Return the [x, y] coordinate for the center point of the cell that contains the specified text.  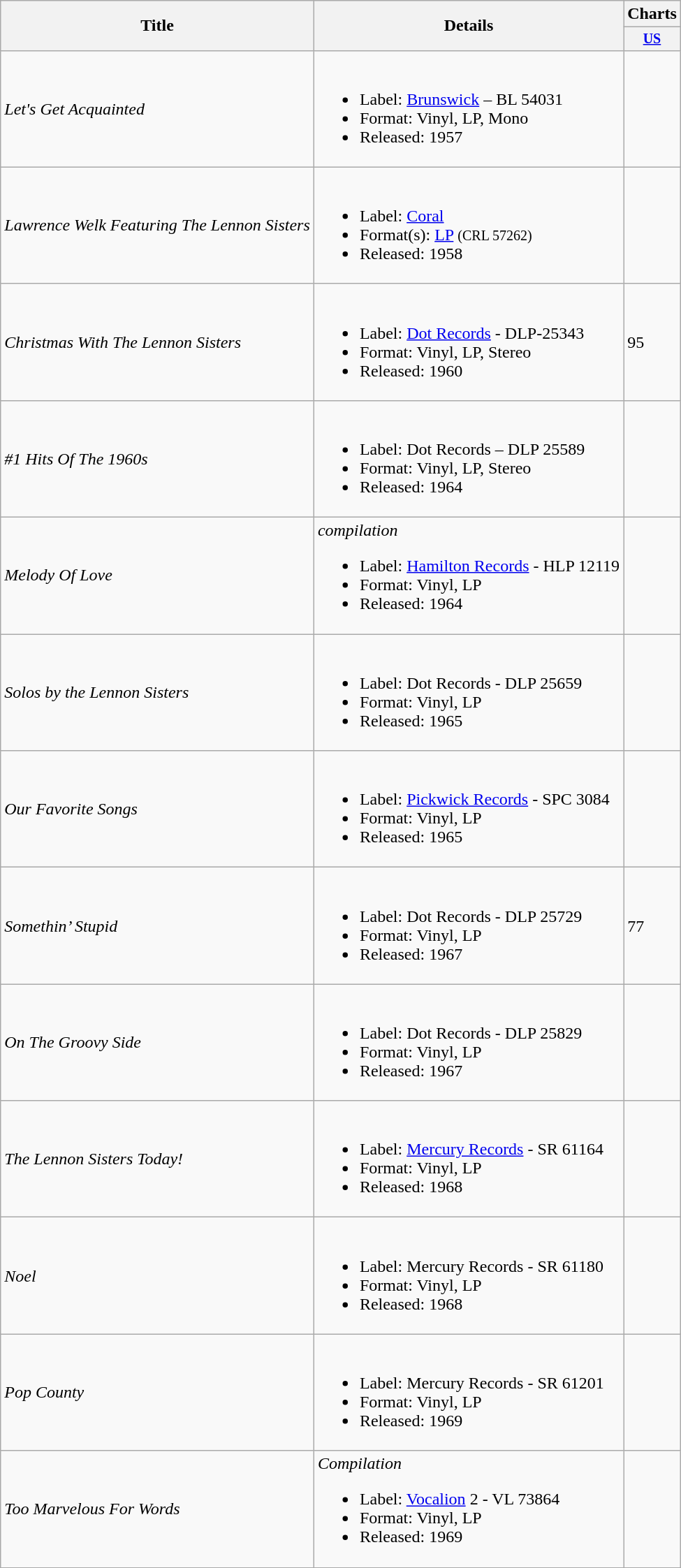
On The Groovy Side [158, 1042]
Solos by the Lennon Sisters [158, 693]
Label: Mercury Records - SR 61180Format: Vinyl, LPReleased: 1968 [468, 1275]
Melody Of Love [158, 576]
Label: Dot Records - DLP 25829Format: Vinyl, LPReleased: 1967 [468, 1042]
The Lennon Sisters Today! [158, 1159]
Lawrence Welk Featuring The Lennon Sisters [158, 225]
Label: Mercury Records - SR 61201Format: Vinyl, LPReleased: 1969 [468, 1393]
95 [652, 342]
Noel [158, 1275]
US [652, 39]
Label: Dot Records - DLP-25343Format: Vinyl, LP, StereoReleased: 1960 [468, 342]
Charts [652, 14]
Label: Dot Records - DLP 25659Format: Vinyl, LPReleased: 1965 [468, 693]
compilationLabel: Hamilton Records - HLP 12119Format: Vinyl, LPReleased: 1964 [468, 576]
Somethin’ Stupid [158, 926]
Label: Dot Records – DLP 25589Format: Vinyl, LP, StereoReleased: 1964 [468, 458]
Title [158, 26]
#1 Hits Of The 1960s [158, 458]
Details [468, 26]
77 [652, 926]
Label: Brunswick – BL 54031Format: Vinyl, LP, MonoReleased: 1957 [468, 109]
Label: Dot Records - DLP 25729Format: Vinyl, LPReleased: 1967 [468, 926]
Christmas With The Lennon Sisters [158, 342]
Pop County [158, 1393]
CompilationLabel: Vocalion 2 - VL 73864Format: Vinyl, LPReleased: 1969 [468, 1509]
Label: Pickwick Records - SPC 3084Format: Vinyl, LPReleased: 1965 [468, 809]
Label: Mercury Records - SR 61164Format: Vinyl, LPReleased: 1968 [468, 1159]
Our Favorite Songs [158, 809]
Too Marvelous For Words [158, 1509]
Label: CoralFormat(s): LP (CRL 57262)Released: 1958 [468, 225]
Let's Get Acquainted [158, 109]
